Detect which cell encompasses the target text, then output its [x, y] center coordinate. 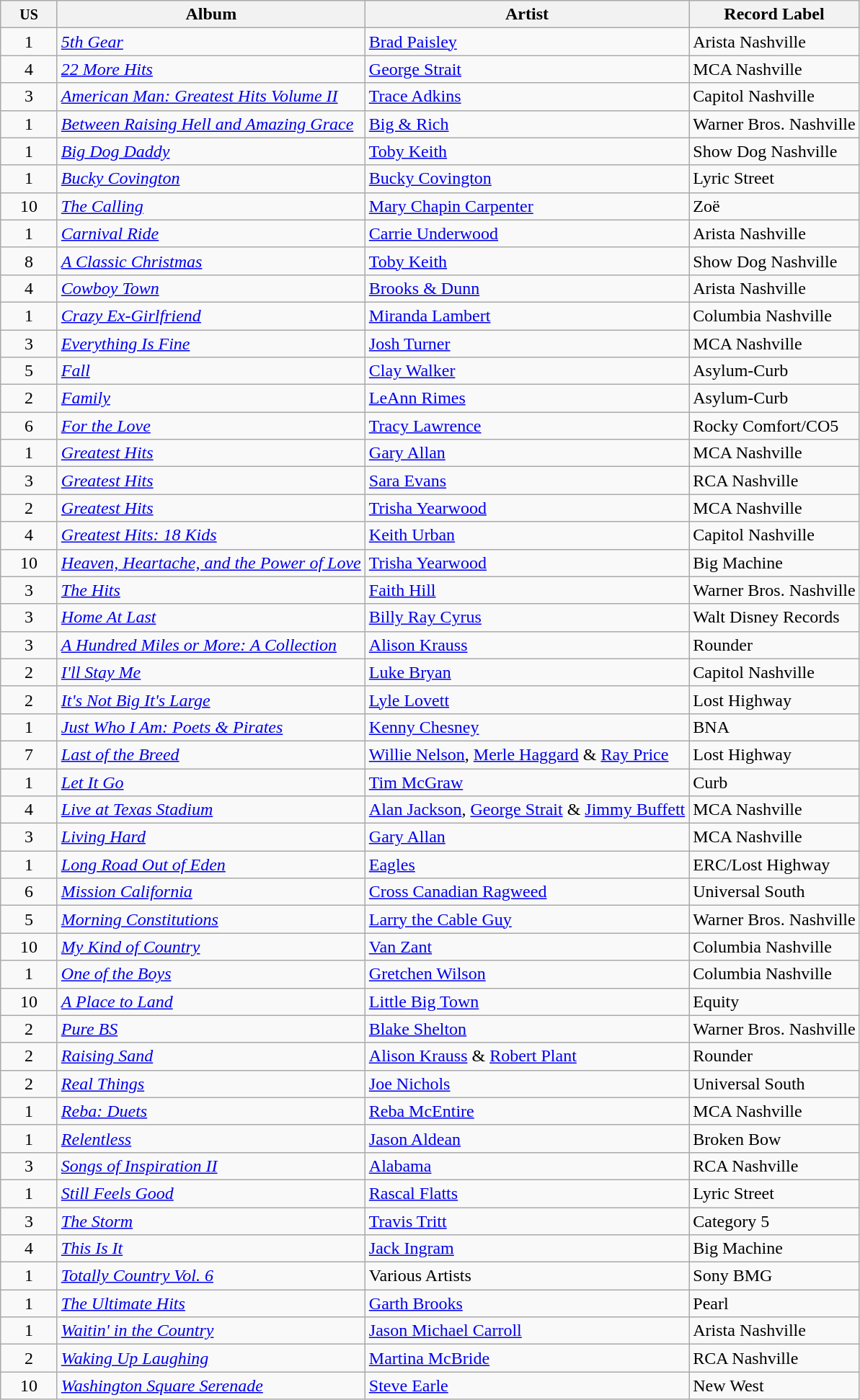
Mission California [210, 892]
Reba: Duets [210, 1111]
It's Not Big It's Large [210, 700]
Luke Bryan [526, 672]
Cowboy Town [210, 288]
Brad Paisley [526, 42]
Alison Krauss [526, 645]
The Storm [210, 1221]
Lyle Lovett [526, 700]
Last of the Breed [210, 754]
Rascal Flatts [526, 1193]
Martina McBride [526, 1358]
Willie Nelson, Merle Haggard & Ray Price [526, 754]
Category 5 [774, 1221]
Tracy Lawrence [526, 426]
My Kind of Country [210, 947]
Jason Michael Carroll [526, 1331]
Trace Adkins [526, 97]
One of the Boys [210, 974]
The Hits [210, 590]
Curb [774, 782]
Billy Ray Cyrus [526, 617]
Equity [774, 1002]
Cross Canadian Ragweed [526, 892]
Waitin' in the Country [210, 1331]
Everything Is Fine [210, 344]
Broken Bow [774, 1138]
Family [210, 398]
Raising Sand [210, 1056]
Alan Jackson, George Strait & Jimmy Buffett [526, 810]
22 More Hits [210, 69]
A Classic Christmas [210, 261]
I'll Stay Me [210, 672]
Waking Up Laughing [210, 1358]
Brooks & Dunn [526, 288]
A Hundred Miles or More: A Collection [210, 645]
Joe Nichols [526, 1084]
8 [29, 261]
Sara Evans [526, 481]
A Place to Land [210, 1002]
Little Big Town [526, 1002]
Album [210, 14]
Josh Turner [526, 344]
Various Artists [526, 1276]
George Strait [526, 69]
The Calling [210, 206]
Van Zant [526, 947]
Pure BS [210, 1029]
Alabama [526, 1166]
Greatest Hits: 18 Kids [210, 535]
Garth Brooks [526, 1303]
Clay Walker [526, 371]
This Is It [210, 1249]
For the Love [210, 426]
Jack Ingram [526, 1249]
Crazy Ex-Girlfriend [210, 316]
Jason Aldean [526, 1138]
Pearl [774, 1303]
Big Dog Daddy [210, 151]
New West [774, 1386]
Alison Krauss & Robert Plant [526, 1056]
Between Raising Hell and Amazing Grace [210, 124]
Let It Go [210, 782]
ERC/Lost Highway [774, 865]
Record Label [774, 14]
Heaven, Heartache, and the Power of Love [210, 563]
Just Who I Am: Poets & Pirates [210, 727]
Kenny Chesney [526, 727]
LeAnn Rimes [526, 398]
Rocky Comfort/CO5 [774, 426]
American Man: Greatest Hits Volume II [210, 97]
Washington Square Serenade [210, 1386]
Tim McGraw [526, 782]
Mary Chapin Carpenter [526, 206]
Reba McEntire [526, 1111]
BNA [774, 727]
Still Feels Good [210, 1193]
Sony BMG [774, 1276]
Songs of Inspiration II [210, 1166]
Blake Shelton [526, 1029]
Keith Urban [526, 535]
Larry the Cable Guy [526, 919]
Fall [210, 371]
Big & Rich [526, 124]
Relentless [210, 1138]
Long Road Out of Eden [210, 865]
Carrie Underwood [526, 233]
Walt Disney Records [774, 617]
Living Hard [210, 837]
5th Gear [210, 42]
7 [29, 754]
The Ultimate Hits [210, 1303]
Steve Earle [526, 1386]
Gretchen Wilson [526, 974]
Eagles [526, 865]
Live at Texas Stadium [210, 810]
Miranda Lambert [526, 316]
US [29, 14]
Totally Country Vol. 6 [210, 1276]
Faith Hill [526, 590]
Artist [526, 14]
Travis Tritt [526, 1221]
Real Things [210, 1084]
Morning Constitutions [210, 919]
Zoë [774, 206]
Carnival Ride [210, 233]
Home At Last [210, 617]
